For the text-containing cell, return its midpoint in (X, Y) coordinate format. 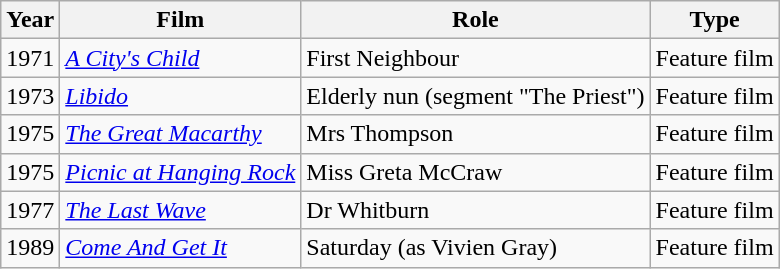
Type (714, 20)
1989 (30, 248)
Saturday (as Vivien Gray) (476, 248)
Role (476, 20)
Come And Get It (180, 248)
Year (30, 20)
Libido (180, 96)
Picnic at Hanging Rock (180, 172)
The Last Wave (180, 210)
Elderly nun (segment "The Priest") (476, 96)
Miss Greta McCraw (476, 172)
First Neighbour (476, 58)
1977 (30, 210)
A City's Child (180, 58)
1973 (30, 96)
Mrs Thompson (476, 134)
The Great Macarthy (180, 134)
Film (180, 20)
Dr Whitburn (476, 210)
1971 (30, 58)
